Identify which cell holds the provided text, then report its [x, y] central coordinate. 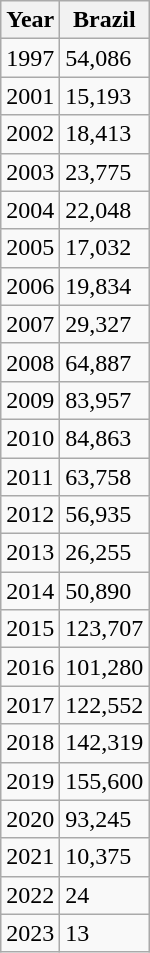
2001 [30, 96]
101,280 [104, 667]
1997 [30, 58]
2016 [30, 667]
2018 [30, 743]
24 [104, 895]
64,887 [104, 362]
2008 [30, 362]
2009 [30, 400]
2012 [30, 515]
83,957 [104, 400]
2002 [30, 134]
10,375 [104, 857]
50,890 [104, 591]
22,048 [104, 210]
15,193 [104, 96]
19,834 [104, 286]
2003 [30, 172]
2020 [30, 819]
18,413 [104, 134]
142,319 [104, 743]
2004 [30, 210]
93,245 [104, 819]
2019 [30, 781]
2022 [30, 895]
29,327 [104, 324]
155,600 [104, 781]
56,935 [104, 515]
123,707 [104, 629]
Year [30, 20]
17,032 [104, 248]
23,775 [104, 172]
2007 [30, 324]
2013 [30, 553]
2011 [30, 477]
2005 [30, 248]
2015 [30, 629]
2014 [30, 591]
26,255 [104, 553]
122,552 [104, 705]
Brazil [104, 20]
54,086 [104, 58]
13 [104, 933]
2010 [30, 438]
2021 [30, 857]
2006 [30, 286]
2023 [30, 933]
63,758 [104, 477]
2017 [30, 705]
84,863 [104, 438]
